Return the (X, Y) coordinate for the center point of the cell that contains the specified text.  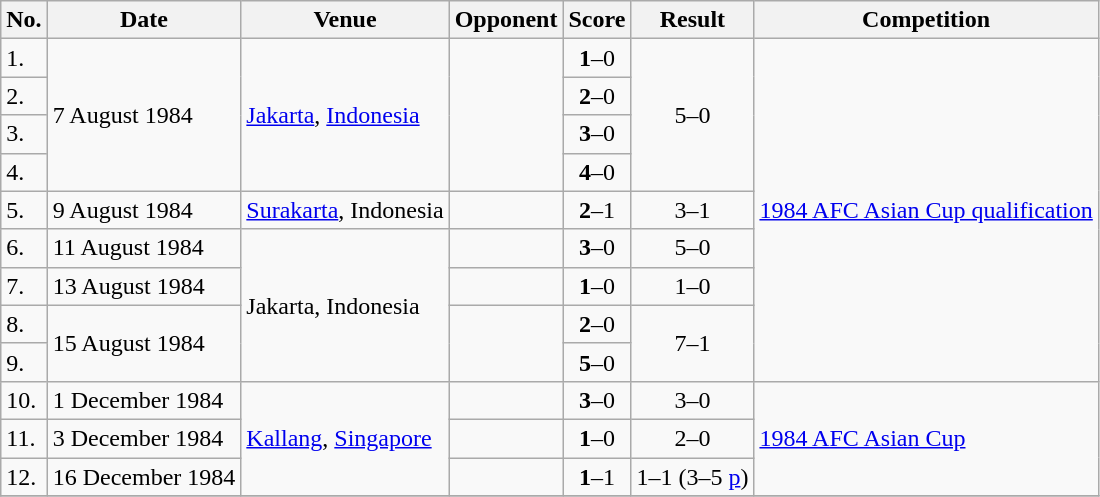
7 August 1984 (144, 115)
Venue (345, 20)
11. (24, 438)
Competition (926, 20)
Score (597, 20)
2. (24, 96)
5. (24, 210)
No. (24, 20)
9. (24, 362)
Surakarta, Indonesia (345, 210)
1984 AFC Asian Cup qualification (926, 210)
8. (24, 324)
Result (692, 20)
1–1 (597, 477)
7. (24, 286)
1. (24, 58)
2–1 (597, 210)
12. (24, 477)
1 December 1984 (144, 400)
3–1 (692, 210)
1984 AFC Asian Cup (926, 438)
16 December 1984 (144, 477)
10. (24, 400)
6. (24, 248)
1–1 (3–5 p) (692, 477)
11 August 1984 (144, 248)
7–1 (692, 343)
9 August 1984 (144, 210)
Date (144, 20)
4–0 (597, 172)
3 December 1984 (144, 438)
13 August 1984 (144, 286)
3. (24, 134)
15 August 1984 (144, 343)
Opponent (506, 20)
4. (24, 172)
Kallang, Singapore (345, 438)
